Determine the (x, y) coordinate at the center of the cell enclosing the given text.  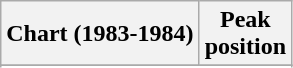
Peakposition (245, 34)
Chart (1983-1984) (100, 34)
